Determine the [X, Y] coordinate at the center of the cell enclosing the given text.  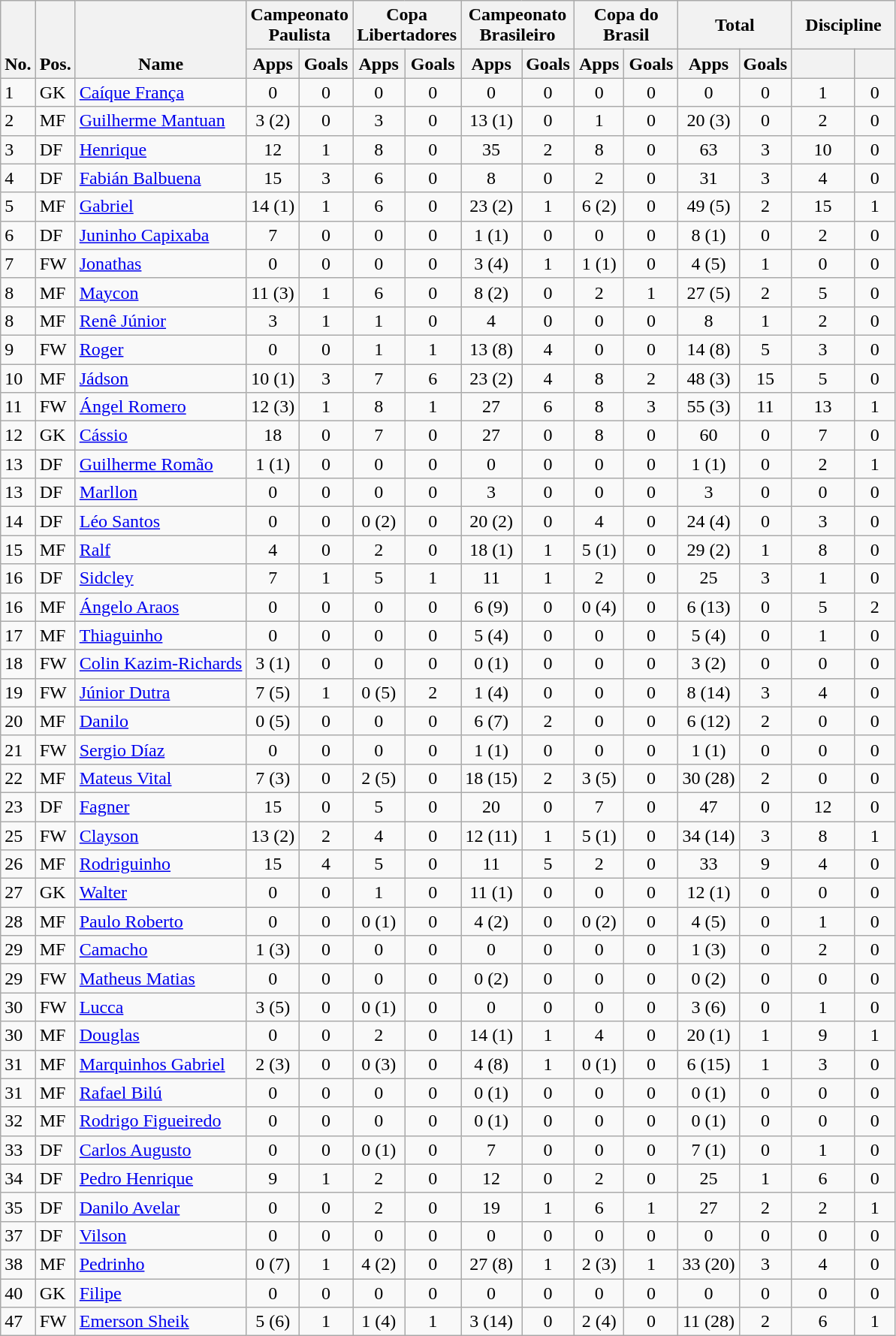
Lucca [161, 1007]
20 (2) [491, 521]
Gabriel [161, 207]
Roger [161, 349]
2 (5) [379, 778]
11 (1) [491, 893]
Vilson [161, 1235]
Léo Santos [161, 521]
Cássio [161, 436]
Caíque França [161, 92]
Renê Júnior [161, 321]
Douglas [161, 1036]
20 (1) [709, 1036]
6 (9) [491, 607]
28 [18, 921]
27 (5) [709, 292]
8 (1) [709, 235]
8 (14) [709, 692]
6 (15) [709, 1064]
2 (4) [599, 1322]
Pedrinho [161, 1264]
49 (5) [709, 207]
37 [18, 1235]
Fagner [161, 807]
Total [735, 26]
No. [18, 39]
Discipline [844, 26]
Thiaguinho [161, 635]
22 [18, 778]
12 (1) [709, 893]
Ángelo Araos [161, 607]
Henrique [161, 149]
34 (14) [709, 836]
63 [709, 149]
Pedro Henrique [161, 1178]
Júnior Dutra [161, 692]
6 (2) [599, 207]
18 (15) [491, 778]
Fabián Balbuena [161, 178]
Rafael Bilú [161, 1093]
7 (1) [709, 1150]
10 (1) [273, 378]
Sergio Díaz [161, 749]
27 (8) [491, 1264]
30 (28) [709, 778]
0 (4) [599, 607]
Danilo Avelar [161, 1207]
23 [18, 807]
Walter [161, 893]
0 (3) [379, 1064]
Guilherme Mantuan [161, 121]
14 [18, 521]
17 [18, 635]
Pos. [56, 39]
11 (3) [273, 292]
40 [18, 1292]
3 (14) [491, 1322]
3 (1) [273, 664]
24 (4) [709, 521]
14 (8) [709, 349]
Maycon [161, 292]
Name [161, 39]
7 (3) [273, 778]
12 (3) [273, 407]
3 (6) [709, 1007]
Matheus Matias [161, 979]
34 [18, 1178]
Paulo Roberto [161, 921]
Guilherme Romão [161, 464]
Emerson Sheik [161, 1322]
0 (7) [273, 1264]
33 (20) [709, 1264]
13 (2) [273, 836]
Marquinhos Gabriel [161, 1064]
Camacho [161, 950]
13 (8) [491, 349]
6 (12) [709, 721]
Ángel Romero [161, 407]
60 [709, 436]
Sidcley [161, 578]
Colin Kazim-Richards [161, 664]
Rodrigo Figueiredo [161, 1121]
29 (2) [709, 550]
6 (7) [491, 721]
18 (1) [491, 550]
48 (3) [709, 378]
5 (6) [273, 1322]
20 (3) [709, 121]
Filipe [161, 1292]
Juninho Capixaba [161, 235]
4 (8) [491, 1064]
21 [18, 749]
Copa Libertadores [407, 26]
7 (5) [273, 692]
26 [18, 864]
Danilo [161, 721]
11 (28) [709, 1322]
6 (13) [709, 607]
Carlos Augusto [161, 1150]
Mateus Vital [161, 778]
Marllon [161, 493]
Jonathas [161, 264]
Rodriguinho [161, 864]
Ralf [161, 550]
3 (4) [491, 264]
38 [18, 1264]
13 (1) [491, 121]
Clayson [161, 836]
Campeonato Paulista [300, 26]
Copa do Brasil [626, 26]
32 [18, 1121]
Campeonato Brasileiro [518, 26]
Jádson [161, 378]
8 (2) [491, 292]
55 (3) [709, 407]
12 (11) [491, 836]
